Search for the cell housing the specified text and yield its (X, Y) center coordinate. 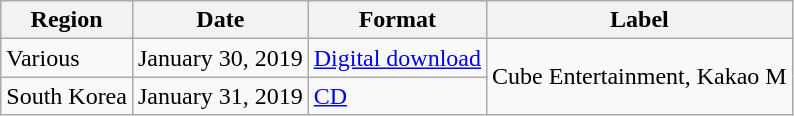
Format (397, 20)
Digital download (397, 58)
CD (397, 96)
Label (640, 20)
January 30, 2019 (220, 58)
Various (67, 58)
January 31, 2019 (220, 96)
Region (67, 20)
South Korea (67, 96)
Cube Entertainment, Kakao M (640, 77)
Date (220, 20)
